For the text-containing cell, return its midpoint in (X, Y) coordinate format. 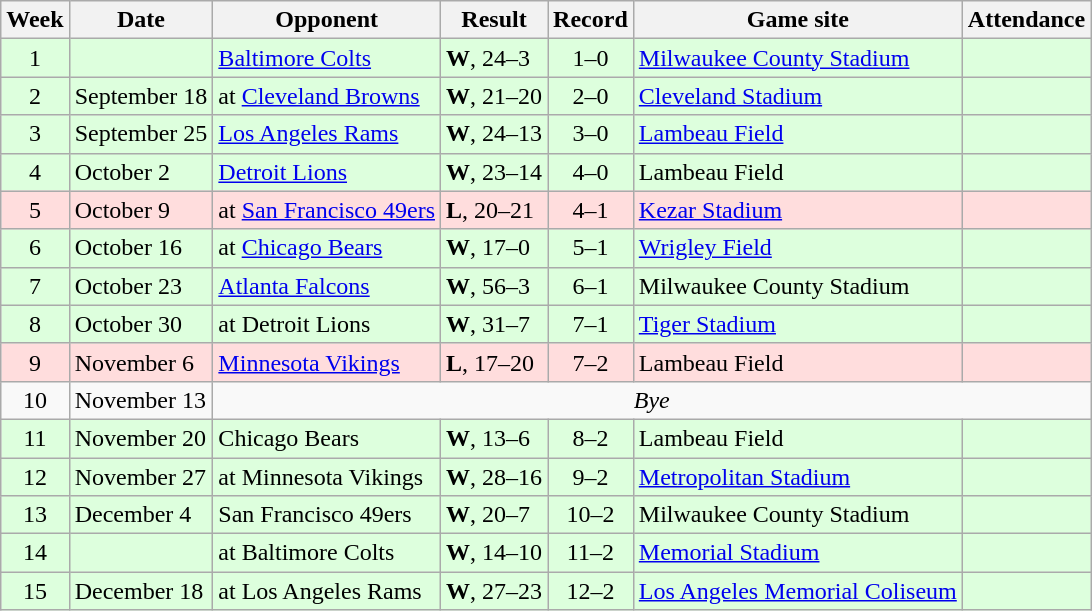
at Detroit Lions (327, 324)
Kezar Stadium (798, 210)
10 (35, 400)
W, 20–7 (494, 515)
Tiger Stadium (798, 324)
Date (141, 20)
Week (35, 20)
October 16 (141, 248)
November 13 (141, 400)
3 (35, 134)
Baltimore Colts (327, 58)
Memorial Stadium (798, 553)
W, 28–16 (494, 477)
5–1 (591, 248)
15 (35, 591)
W, 31–7 (494, 324)
September 25 (141, 134)
at Los Angeles Rams (327, 591)
9–2 (591, 477)
December 18 (141, 591)
Bye (652, 400)
Minnesota Vikings (327, 362)
1 (35, 58)
Metropolitan Stadium (798, 477)
12 (35, 477)
Result (494, 20)
2–0 (591, 96)
W, 56–3 (494, 286)
October 30 (141, 324)
6–1 (591, 286)
Cleveland Stadium (798, 96)
W, 24–13 (494, 134)
Chicago Bears (327, 438)
at Chicago Bears (327, 248)
Los Angeles Rams (327, 134)
4 (35, 172)
December 4 (141, 515)
8 (35, 324)
at Minnesota Vikings (327, 477)
at San Francisco 49ers (327, 210)
November 27 (141, 477)
San Francisco 49ers (327, 515)
14 (35, 553)
W, 21–20 (494, 96)
W, 23–14 (494, 172)
1–0 (591, 58)
3–0 (591, 134)
Detroit Lions (327, 172)
Opponent (327, 20)
W, 17–0 (494, 248)
7–2 (591, 362)
October 9 (141, 210)
Attendance (1026, 20)
4–1 (591, 210)
7–1 (591, 324)
12–2 (591, 591)
at Baltimore Colts (327, 553)
Record (591, 20)
W, 24–3 (494, 58)
W, 14–10 (494, 553)
November 6 (141, 362)
8–2 (591, 438)
11 (35, 438)
Atlanta Falcons (327, 286)
October 23 (141, 286)
October 2 (141, 172)
6 (35, 248)
W, 13–6 (494, 438)
W, 27–23 (494, 591)
5 (35, 210)
4–0 (591, 172)
11–2 (591, 553)
Game site (798, 20)
L, 20–21 (494, 210)
November 20 (141, 438)
Los Angeles Memorial Coliseum (798, 591)
10–2 (591, 515)
2 (35, 96)
September 18 (141, 96)
9 (35, 362)
7 (35, 286)
at Cleveland Browns (327, 96)
L, 17–20 (494, 362)
13 (35, 515)
Wrigley Field (798, 248)
